Output the [X, Y] coordinate of the center of the cell containing the given text.  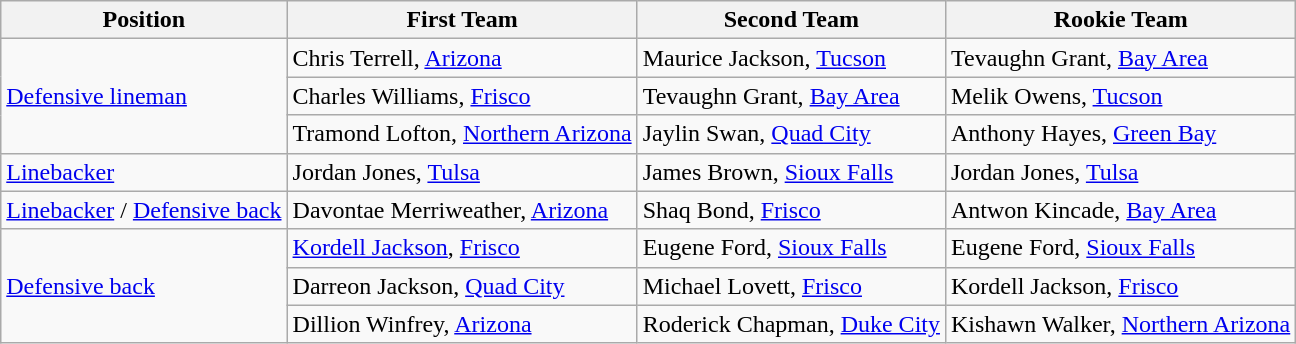
Jaylin Swan, Quad City [791, 134]
James Brown, Sioux Falls [791, 172]
Maurice Jackson, Tucson [791, 58]
Michael Lovett, Frisco [791, 286]
Kishawn Walker, Northern Arizona [1120, 324]
First Team [462, 20]
Linebacker [144, 172]
Charles Williams, Frisco [462, 96]
Melik Owens, Tucson [1120, 96]
Antwon Kincade, Bay Area [1120, 210]
Dillion Winfrey, Arizona [462, 324]
Defensive lineman [144, 96]
Tramond Lofton, Northern Arizona [462, 134]
Rookie Team [1120, 20]
Second Team [791, 20]
Chris Terrell, Arizona [462, 58]
Shaq Bond, Frisco [791, 210]
Position [144, 20]
Davontae Merriweather, Arizona [462, 210]
Roderick Chapman, Duke City [791, 324]
Defensive back [144, 286]
Linebacker / Defensive back [144, 210]
Anthony Hayes, Green Bay [1120, 134]
Darreon Jackson, Quad City [462, 286]
